Determine the [X, Y] coordinate at the center of the cell enclosing the given text.  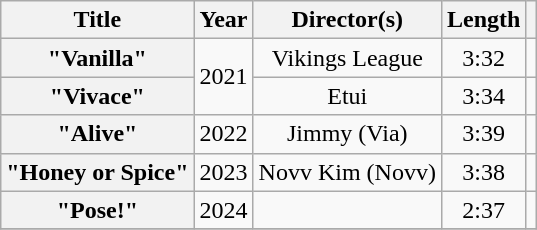
3:32 [483, 58]
3:34 [483, 96]
3:39 [483, 134]
Jimmy (Via) [347, 134]
Length [483, 20]
Title [98, 20]
2021 [224, 77]
Director(s) [347, 20]
2023 [224, 172]
Vikings League [347, 58]
Etui [347, 96]
3:38 [483, 172]
"Alive" [98, 134]
2024 [224, 210]
Novv Kim (Novv) [347, 172]
2:37 [483, 210]
Year [224, 20]
"Honey or Spice" [98, 172]
"Pose!" [98, 210]
2022 [224, 134]
"Vanilla" [98, 58]
"Vivace" [98, 96]
